Identify which cell holds the provided text, then report its [X, Y] central coordinate. 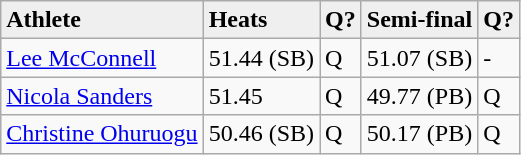
51.07 (SB) [419, 58]
Athlete [102, 20]
- [499, 58]
49.77 (PB) [419, 96]
50.46 (SB) [261, 134]
Christine Ohuruogu [102, 134]
Semi-final [419, 20]
Heats [261, 20]
50.17 (PB) [419, 134]
Nicola Sanders [102, 96]
51.44 (SB) [261, 58]
51.45 [261, 96]
Lee McConnell [102, 58]
